Output the [X, Y] coordinate of the center of the cell containing the given text.  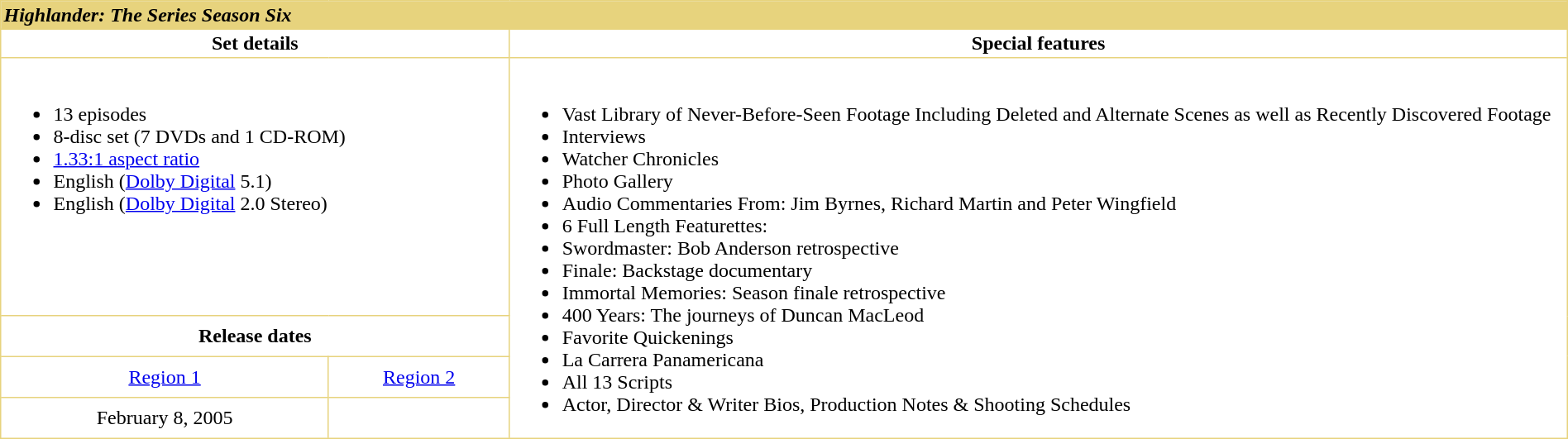
13 episodes8-disc set (7 DVDs and 1 CD-ROM)1.33:1 aspect ratioEnglish (Dolby Digital 5.1)English (Dolby Digital 2.0 Stereo) [255, 187]
Region 2 [418, 377]
February 8, 2005 [165, 418]
Set details [255, 43]
Highlander: The Series Season Six [784, 15]
Release dates [255, 336]
Special features [1039, 43]
Region 1 [165, 377]
